Scan for the cell matching the given text and deliver its [x, y] coordinate at center. 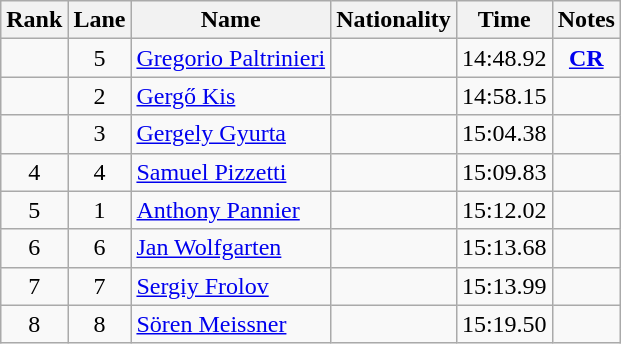
15:04.38 [504, 134]
15:13.68 [504, 248]
Name [231, 20]
CR [586, 58]
Gergő Kis [231, 96]
15:19.50 [504, 324]
2 [100, 96]
Anthony Pannier [231, 210]
Rank [34, 20]
Jan Wolfgarten [231, 248]
Gergely Gyurta [231, 134]
Lane [100, 20]
14:58.15 [504, 96]
Sören Meissner [231, 324]
15:12.02 [504, 210]
3 [100, 134]
Nationality [394, 20]
Gregorio Paltrinieri [231, 58]
1 [100, 210]
14:48.92 [504, 58]
15:13.99 [504, 286]
Samuel Pizzetti [231, 172]
Notes [586, 20]
Sergiy Frolov [231, 286]
15:09.83 [504, 172]
Time [504, 20]
